Locate the cell with the specified text and output its [x, y] center coordinate. 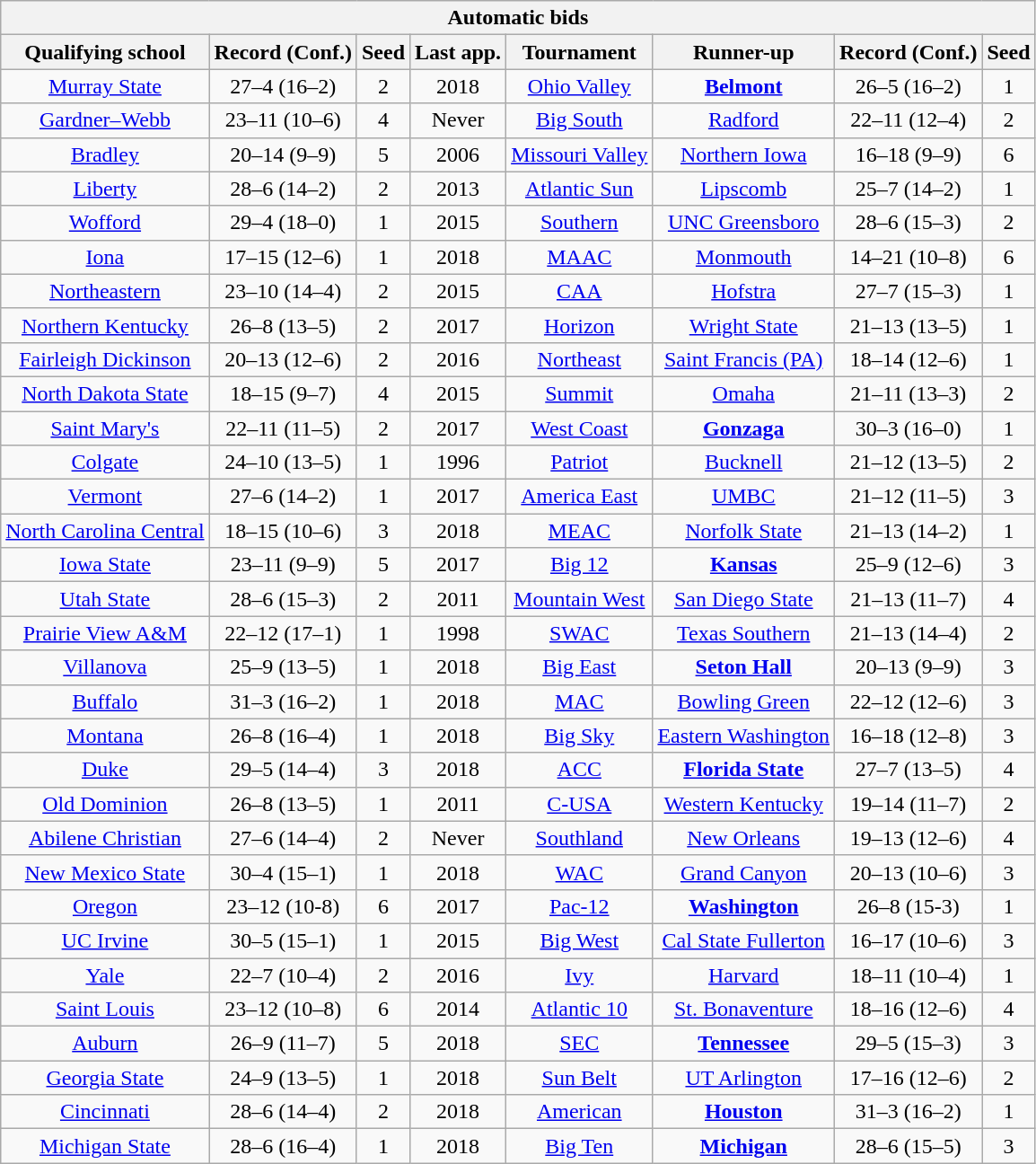
Georgia State [105, 1078]
Monmouth [743, 257]
29–5 (15–3) [909, 1044]
Buffalo [105, 701]
New Mexico State [105, 872]
23–10 (14–4) [283, 291]
Florida State [743, 770]
WAC [580, 872]
29–5 (14–4) [283, 770]
Harvard [743, 974]
18–15 (9–7) [283, 393]
MAAC [580, 257]
Tennessee [743, 1044]
23–12 (10-8) [283, 906]
Kansas [743, 565]
Texas Southern [743, 633]
St. Bonaventure [743, 1010]
Wright State [743, 325]
27–4 (16–2) [283, 86]
28–6 (15–5) [909, 1146]
Washington [743, 906]
Villanova [105, 667]
Radford [743, 120]
20–13 (9–9) [909, 667]
New Orleans [743, 838]
CAA [580, 291]
21–13 (14–4) [909, 633]
Big West [580, 940]
Vermont [105, 497]
24–9 (13–5) [283, 1078]
Northeast [580, 359]
27–7 (13–5) [909, 770]
Ohio Valley [580, 86]
18–11 (10–4) [909, 974]
Saint Mary's [105, 428]
26–9 (11–7) [283, 1044]
Gonzaga [743, 428]
25–9 (12–6) [909, 565]
Michigan State [105, 1146]
Atlantic Sun [580, 189]
1998 [458, 633]
Ivy [580, 974]
29–4 (18–0) [283, 223]
Montana [105, 736]
Southern [580, 223]
14–21 (10–8) [909, 257]
UMBC [743, 497]
SEC [580, 1044]
Prairie View A&M [105, 633]
ACC [580, 770]
30–3 (16–0) [909, 428]
Northern Kentucky [105, 325]
Runner-up [743, 52]
Murray State [105, 86]
28–6 (14–2) [283, 189]
Bucknell [743, 463]
22–11 (12–4) [909, 120]
21–12 (11–5) [909, 497]
Liberty [105, 189]
26–5 (16–2) [909, 86]
Eastern Washington [743, 736]
2013 [458, 189]
Yale [105, 974]
UC Irvine [105, 940]
Sun Belt [580, 1078]
30–4 (15–1) [283, 872]
Seton Hall [743, 667]
2014 [458, 1010]
25–9 (13–5) [283, 667]
23–12 (10–8) [283, 1010]
Horizon [580, 325]
28–6 (16–4) [283, 1146]
24–10 (13–5) [283, 463]
Michigan [743, 1146]
Bradley [105, 154]
American [580, 1112]
MAC [580, 701]
Omaha [743, 393]
Grand Canyon [743, 872]
San Diego State [743, 599]
Mountain West [580, 599]
Qualifying school [105, 52]
Duke [105, 770]
22–11 (11–5) [283, 428]
Last app. [458, 52]
23–11 (9–9) [283, 565]
20–13 (10–6) [909, 872]
Pac-12 [580, 906]
21–12 (13–5) [909, 463]
Big East [580, 667]
1996 [458, 463]
Fairleigh Dickinson [105, 359]
Patriot [580, 463]
Big South [580, 120]
16–18 (9–9) [909, 154]
2006 [458, 154]
C-USA [580, 804]
Utah State [105, 599]
20–13 (12–6) [283, 359]
Lipscomb [743, 189]
Old Dominion [105, 804]
16–17 (10–6) [909, 940]
Atlantic 10 [580, 1010]
Wofford [105, 223]
Houston [743, 1112]
27–6 (14–4) [283, 838]
21–13 (11–7) [909, 599]
Tournament [580, 52]
21–11 (13–3) [909, 393]
UNC Greensboro [743, 223]
18–15 (10–6) [283, 531]
Belmont [743, 86]
20–14 (9–9) [283, 154]
SWAC [580, 633]
22–7 (10–4) [283, 974]
America East [580, 497]
17–16 (12–6) [909, 1078]
17–15 (12–6) [283, 257]
Western Kentucky [743, 804]
Summit [580, 393]
16–18 (12–8) [909, 736]
21–13 (13–5) [909, 325]
Big Sky [580, 736]
West Coast [580, 428]
19–13 (12–6) [909, 838]
Auburn [105, 1044]
Iowa State [105, 565]
Cincinnati [105, 1112]
25–7 (14–2) [909, 189]
MEAC [580, 531]
Iona [105, 257]
Automatic bids [518, 18]
Oregon [105, 906]
North Dakota State [105, 393]
18–16 (12–6) [909, 1010]
27–7 (15–3) [909, 291]
Colgate [105, 463]
Hofstra [743, 291]
Norfolk State [743, 531]
Saint Louis [105, 1010]
21–13 (14–2) [909, 531]
Northeastern [105, 291]
22–12 (12–6) [909, 701]
Bowling Green [743, 701]
28–6 (14–4) [283, 1112]
Missouri Valley [580, 154]
23–11 (10–6) [283, 120]
Saint Francis (PA) [743, 359]
North Carolina Central [105, 531]
19–14 (11–7) [909, 804]
Big Ten [580, 1146]
22–12 (17–1) [283, 633]
30–5 (15–1) [283, 940]
Northern Iowa [743, 154]
26–8 (15-3) [909, 906]
UT Arlington [743, 1078]
Gardner–Webb [105, 120]
27–6 (14–2) [283, 497]
Cal State Fullerton [743, 940]
Southland [580, 838]
Big 12 [580, 565]
18–14 (12–6) [909, 359]
26–8 (16–4) [283, 736]
Abilene Christian [105, 838]
